Identify which cell holds the provided text, then report its (X, Y) central coordinate. 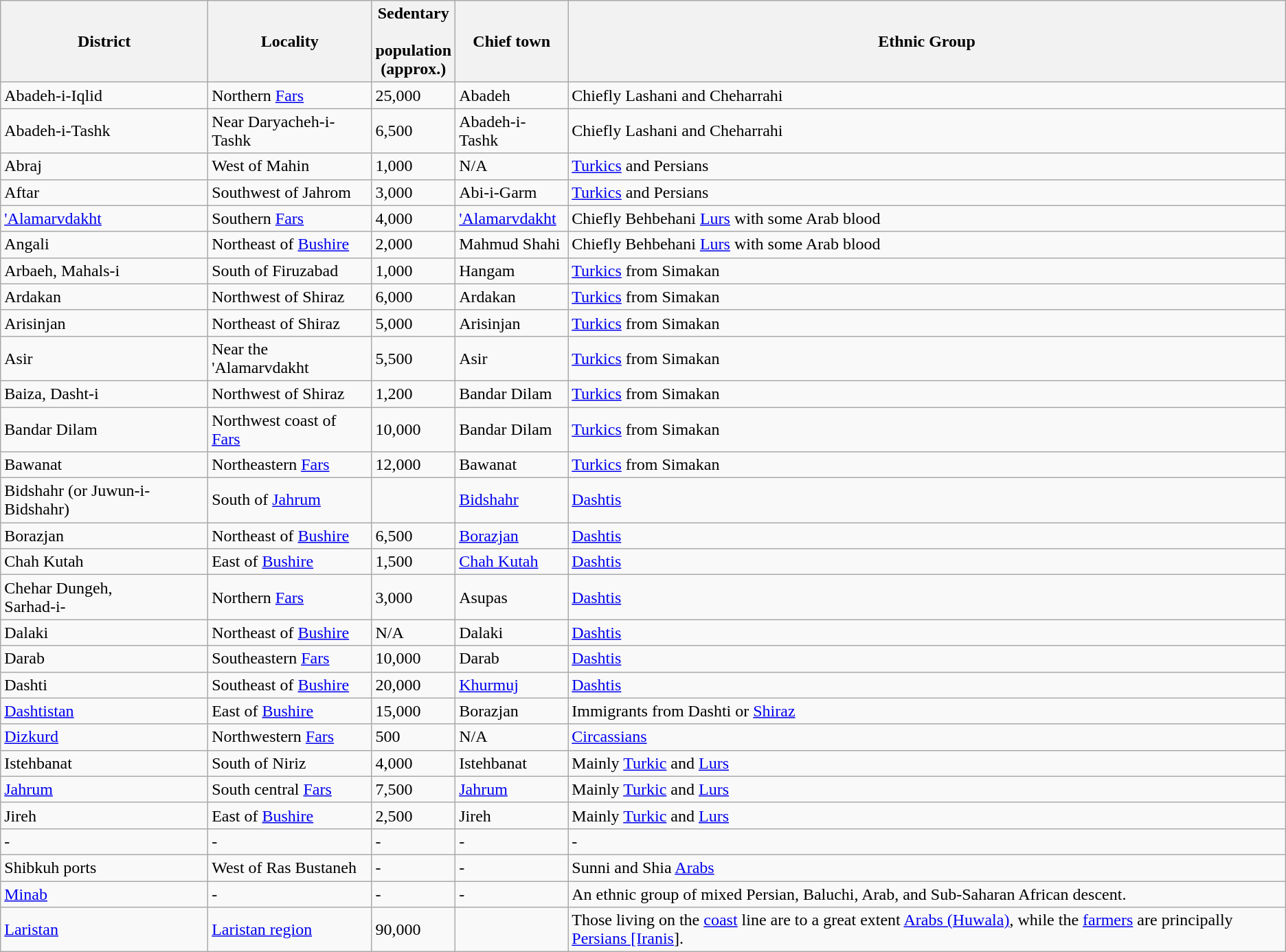
Locality (290, 41)
Bidshahr (or Juwun-i-Bidshahr) (104, 500)
20,000 (414, 685)
6,000 (414, 297)
Northeast of Shiraz (290, 323)
South of Firuzabad (290, 271)
Abadeh-i-Iqlid (104, 95)
Those living on the coast line are to a great extent Arabs (Huwala), while the farmers are principally Persians [Iranis]. (927, 930)
Laristan region (290, 930)
90,000 (414, 930)
Southern Fars (290, 218)
Near Daryacheh-i-Tashk (290, 131)
West of Mahin (290, 166)
Khurmuj (512, 685)
Southwest of Jahrom (290, 192)
An ethnic group of mixed Persian, Baluchi, Arab, and Sub-Saharan African descent. (927, 894)
500 (414, 737)
2,000 (414, 245)
District (104, 41)
Laristan (104, 930)
Dashtistan (104, 711)
Northeastern Fars (290, 465)
Dashti (104, 685)
15,000 (414, 711)
2,500 (414, 815)
Chief town (512, 41)
South of Niriz (290, 763)
Arbaeh, Mahals-i (104, 271)
Baiza, Dasht-i (104, 394)
Southeastern Fars (290, 659)
Northwest coast of Fars (290, 429)
Sedentarypopulation(approx.) (414, 41)
West of Ras Bustaneh (290, 868)
Shibkuh ports (104, 868)
Near the 'Alamarvdakht (290, 359)
Abi-i-Garm (512, 192)
Immigrants from Dashti or Shiraz (927, 711)
Southeast of Bushire (290, 685)
Dizkurd (104, 737)
Asupas (512, 598)
Abraj (104, 166)
South central Fars (290, 789)
Mahmud Shahi (512, 245)
Circassians (927, 737)
1,500 (414, 562)
5,500 (414, 359)
Hangam (512, 271)
1,200 (414, 394)
South of Jahrum (290, 500)
Northwestern Fars (290, 737)
7,500 (414, 789)
Bidshahr (512, 500)
25,000 (414, 95)
12,000 (414, 465)
Chehar Dungeh,Sarhad-i- (104, 598)
Sunni and Shia Arabs (927, 868)
Aftar (104, 192)
Minab (104, 894)
Ethnic Group (927, 41)
Abadeh (512, 95)
5,000 (414, 323)
Angali (104, 245)
